Locate the cell with the specified text and output its (X, Y) center coordinate. 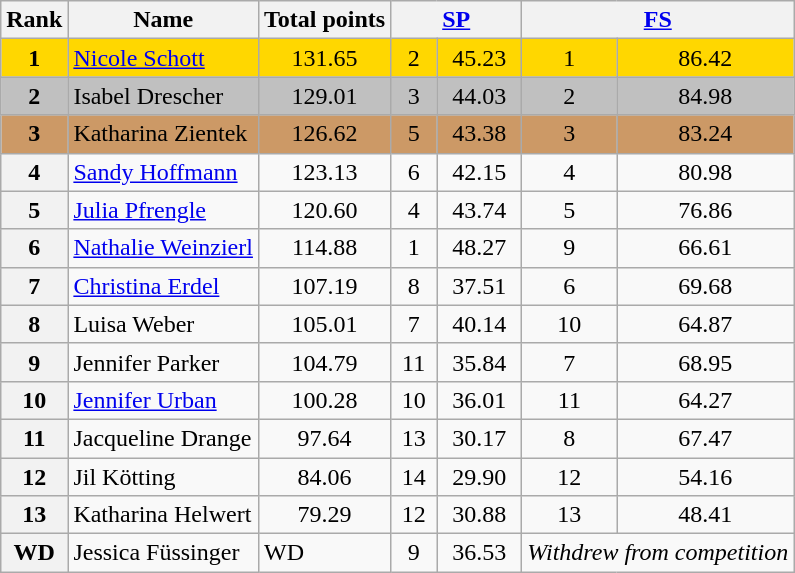
69.68 (706, 286)
Jennifer Urban (164, 400)
84.06 (324, 477)
123.13 (324, 172)
14 (414, 477)
30.88 (480, 515)
FS (658, 20)
40.14 (480, 324)
97.64 (324, 438)
42.15 (480, 172)
Total points (324, 20)
43.74 (480, 210)
44.03 (480, 96)
79.29 (324, 515)
107.19 (324, 286)
Nathalie Weinzierl (164, 248)
37.51 (480, 286)
48.27 (480, 248)
Jessica Füssinger (164, 553)
80.98 (706, 172)
84.98 (706, 96)
Luisa Weber (164, 324)
Julia Pfrengle (164, 210)
35.84 (480, 362)
120.60 (324, 210)
SP (456, 20)
114.88 (324, 248)
64.27 (706, 400)
68.95 (706, 362)
64.87 (706, 324)
45.23 (480, 58)
126.62 (324, 134)
Isabel Drescher (164, 96)
67.47 (706, 438)
Name (164, 20)
66.61 (706, 248)
105.01 (324, 324)
104.79 (324, 362)
29.90 (480, 477)
36.01 (480, 400)
86.42 (706, 58)
Sandy Hoffmann (164, 172)
48.41 (706, 515)
83.24 (706, 134)
30.17 (480, 438)
100.28 (324, 400)
Withdrew from competition (658, 553)
Nicole Schott (164, 58)
Jacqueline Drange (164, 438)
131.65 (324, 58)
54.16 (706, 477)
Katharina Zientek (164, 134)
76.86 (706, 210)
129.01 (324, 96)
Rank (34, 20)
Jennifer Parker (164, 362)
36.53 (480, 553)
Christina Erdel (164, 286)
Jil Kötting (164, 477)
43.38 (480, 134)
Katharina Helwert (164, 515)
